Identify which cell holds the provided text, then report its [X, Y] central coordinate. 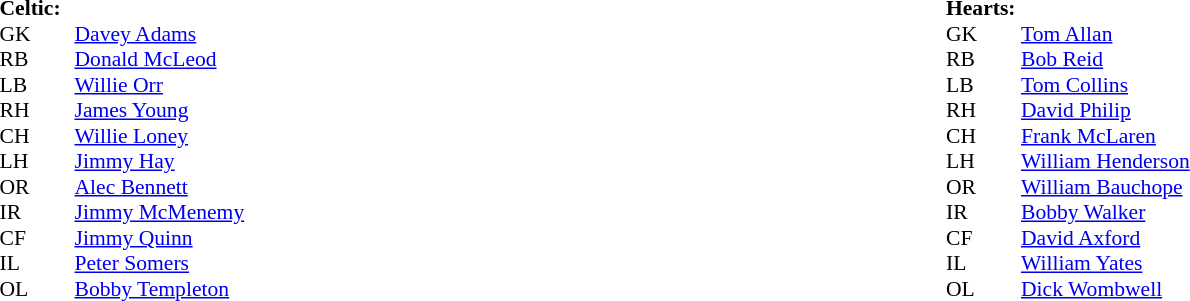
Tom Collins [1106, 85]
Bob Reid [1106, 59]
Tom Allan [1106, 34]
Frank McLaren [1106, 136]
James Young [159, 111]
Bobby Walker [1106, 213]
Peter Somers [159, 263]
William Bauchope [1106, 187]
Jimmy Hay [159, 161]
Donald McLeod [159, 59]
Jimmy Quinn [159, 238]
Davey Adams [159, 34]
Alec Bennett [159, 187]
William Yates [1106, 263]
Jimmy McMenemy [159, 213]
Willie Orr [159, 85]
David Axford [1106, 238]
Willie Loney [159, 136]
David Philip [1106, 111]
William Henderson [1106, 161]
